Detect which cell encompasses the target text, then output its [X, Y] center coordinate. 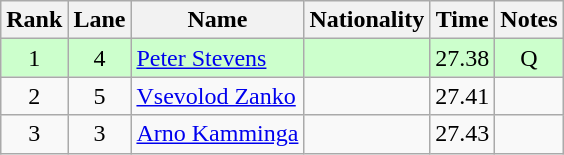
Q [529, 58]
1 [34, 58]
Arno Kamminga [218, 134]
5 [100, 96]
Time [462, 20]
Peter Stevens [218, 58]
Lane [100, 20]
2 [34, 96]
Name [218, 20]
Nationality [367, 20]
27.41 [462, 96]
27.43 [462, 134]
Rank [34, 20]
Notes [529, 20]
27.38 [462, 58]
Vsevolod Zanko [218, 96]
4 [100, 58]
